Determine the (X, Y) coordinate at the center of the cell enclosing the given text.  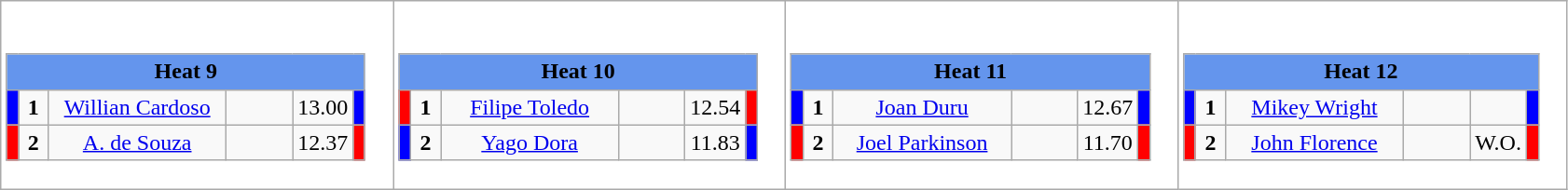
12.37 (323, 142)
Heat 12 (1361, 72)
John Florence (1314, 142)
W.O. (1499, 142)
11.70 (1107, 142)
Willian Cardoso (138, 107)
Heat 11 (970, 72)
Heat 12 1 Mikey Wright 2 John Florence W.O. (1372, 95)
Joel Parkinson (923, 142)
Heat 10 1 Filipe Toledo 12.54 2 Yago Dora 11.83 (589, 95)
12.67 (1107, 107)
Heat 11 1 Joan Duru 12.67 2 Joel Parkinson 11.70 (983, 95)
Mikey Wright (1314, 107)
12.54 (716, 107)
A. de Souza (138, 142)
Heat 10 (578, 72)
Filipe Toledo (530, 107)
Joan Duru (923, 107)
Yago Dora (530, 142)
Heat 9 1 Willian Cardoso 13.00 2 A. de Souza 12.37 (198, 95)
11.83 (716, 142)
Heat 9 (186, 72)
13.00 (323, 107)
